Detect which cell encompasses the target text, then output its (X, Y) center coordinate. 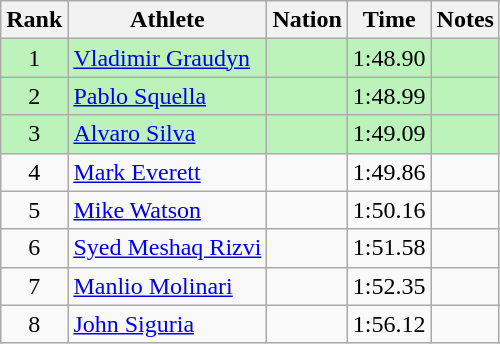
Alvaro Silva (168, 134)
1 (34, 58)
Athlete (168, 20)
4 (34, 172)
1:50.16 (389, 210)
1:48.90 (389, 58)
Pablo Squella (168, 96)
1:56.12 (389, 324)
1:52.35 (389, 286)
Manlio Molinari (168, 286)
8 (34, 324)
1:49.86 (389, 172)
Notes (465, 20)
John Siguria (168, 324)
1:49.09 (389, 134)
1:48.99 (389, 96)
Vladimir Graudyn (168, 58)
Mike Watson (168, 210)
Time (389, 20)
Rank (34, 20)
3 (34, 134)
Syed Meshaq Rizvi (168, 248)
Mark Everett (168, 172)
Nation (307, 20)
6 (34, 248)
5 (34, 210)
1:51.58 (389, 248)
2 (34, 96)
7 (34, 286)
